Locate the cell with the specified text and output its [X, Y] center coordinate. 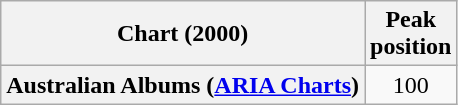
Peakposition [411, 34]
Chart (2000) [183, 34]
100 [411, 85]
Australian Albums (ARIA Charts) [183, 85]
